Extract the [x, y] coordinate from the center of the cell holding the provided text.  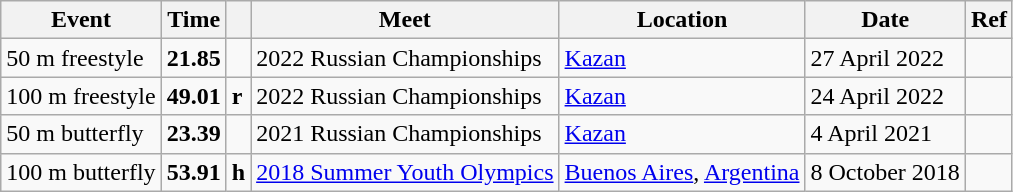
Event [81, 20]
27 April 2022 [885, 58]
Location [682, 20]
23.39 [194, 134]
Time [194, 20]
2018 Summer Youth Olympics [405, 172]
100 m butterfly [81, 172]
50 m butterfly [81, 134]
4 April 2021 [885, 134]
53.91 [194, 172]
2021 Russian Championships [405, 134]
Date [885, 20]
21.85 [194, 58]
Buenos Aires, Argentina [682, 172]
8 October 2018 [885, 172]
h [238, 172]
50 m freestyle [81, 58]
100 m freestyle [81, 96]
r [238, 96]
Ref [988, 20]
Meet [405, 20]
24 April 2022 [885, 96]
49.01 [194, 96]
